For the text-containing cell, return its midpoint in (X, Y) coordinate format. 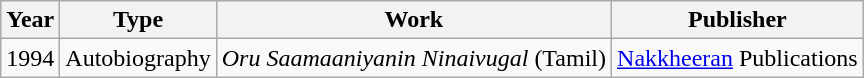
Oru Saamaaniyanin Ninaivugal (Tamil) (414, 58)
1994 (30, 58)
Type (138, 20)
Publisher (738, 20)
Work (414, 20)
Year (30, 20)
Nakkheeran Publications (738, 58)
Autobiography (138, 58)
